From the cell containing the given text, extract its center point as (x, y) coordinate. 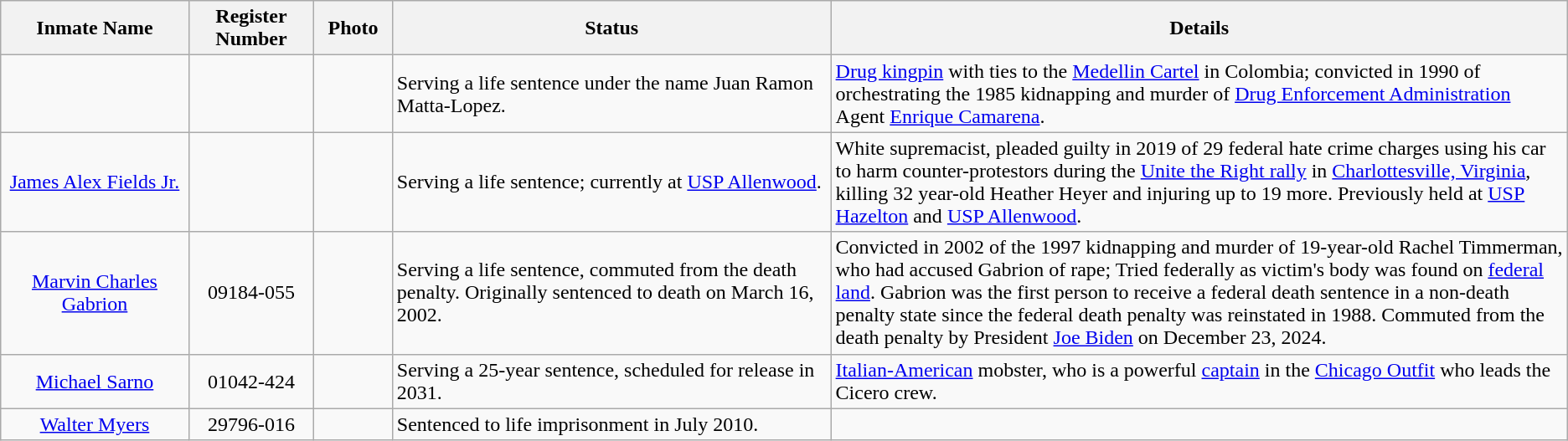
Marvin Charles Gabrion (95, 293)
Serving a life sentence under the name Juan Ramon Matta-Lopez. (611, 94)
Register Number (251, 28)
James Alex Fields Jr. (95, 182)
Details (1199, 28)
Michael Sarno (95, 382)
Serving a 25-year sentence, scheduled for release in 2031. (611, 382)
Photo (353, 28)
Sentenced to life imprisonment in July 2010. (611, 424)
Status (611, 28)
Walter Myers (95, 424)
29796-016 (251, 424)
09184-055 (251, 293)
Serving a life sentence, commuted from the death penalty. Originally sentenced to death on March 16, 2002. (611, 293)
01042-424 (251, 382)
Inmate Name (95, 28)
Serving a life sentence; currently at USP Allenwood. (611, 182)
Italian-American mobster, who is a powerful captain in the Chicago Outfit who leads the Cicero crew. (1199, 382)
